For the text-containing cell, return its midpoint in (X, Y) coordinate format. 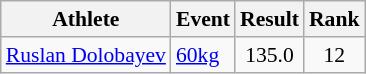
12 (334, 55)
Result (270, 19)
Athlete (86, 19)
Rank (334, 19)
60kg (203, 55)
Event (203, 19)
Ruslan Dolobayev (86, 55)
135.0 (270, 55)
